From the cell containing the given text, extract its center point as [x, y] coordinate. 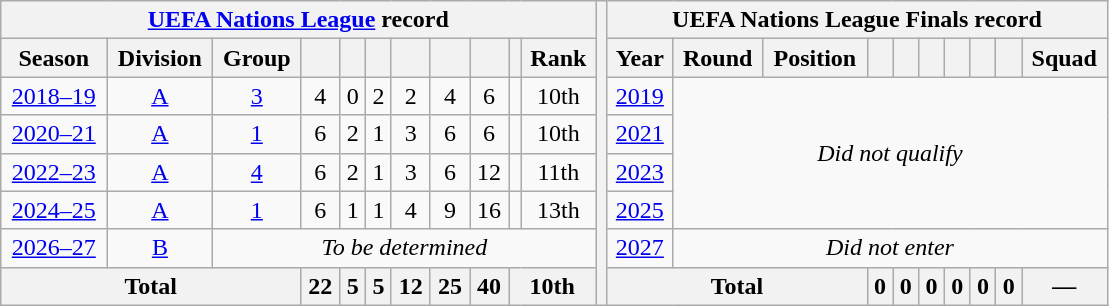
2024–25 [54, 210]
Season [54, 58]
Did not enter [890, 248]
— [1064, 286]
Did not qualify [890, 153]
13th [558, 210]
2025 [640, 210]
UEFA Nations League Finals record [857, 20]
2027 [640, 248]
2019 [640, 96]
22 [320, 286]
Year [640, 58]
B [160, 248]
2020–21 [54, 134]
2018–19 [54, 96]
16 [490, 210]
2023 [640, 172]
Group [257, 58]
Round [718, 58]
Rank [558, 58]
Division [160, 58]
11th [558, 172]
Squad [1064, 58]
Position [816, 58]
25 [450, 286]
To be determined [404, 248]
2021 [640, 134]
2026–27 [54, 248]
UEFA Nations League record [298, 20]
2022–23 [54, 172]
40 [490, 286]
9 [450, 210]
